Output the [X, Y] coordinate of the center of the cell containing the given text.  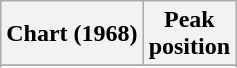
Peakposition [189, 34]
Chart (1968) [72, 34]
